Detect which cell encompasses the target text, then output its [X, Y] center coordinate. 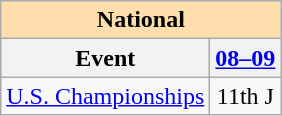
U.S. Championships [106, 96]
08–09 [246, 58]
Event [106, 58]
National [141, 20]
11th J [246, 96]
